Return (X, Y) of the center of cell containing provided text 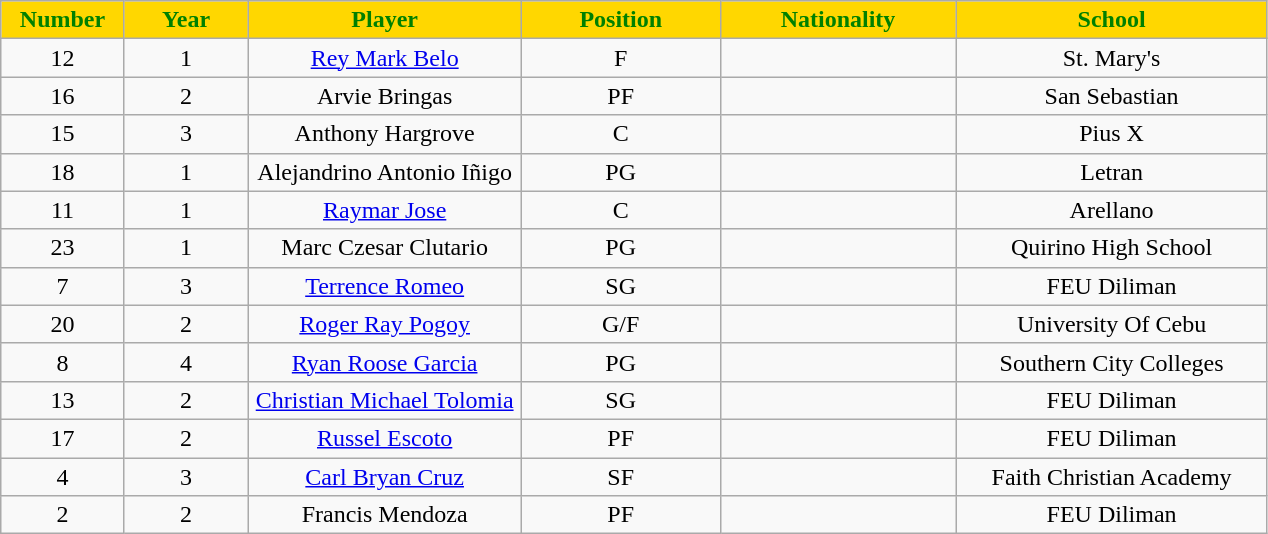
San Sebastian (1112, 96)
Rey Mark Belo (385, 58)
Quirino High School (1112, 248)
8 (63, 362)
13 (63, 400)
17 (63, 438)
Francis Mendoza (385, 515)
Number (63, 20)
Southern City Colleges (1112, 362)
St. Mary's (1112, 58)
School (1112, 20)
Letran (1112, 172)
Pius X (1112, 134)
7 (63, 286)
Alejandrino Antonio Iñigo (385, 172)
Faith Christian Academy (1112, 477)
SF (620, 477)
G/F (620, 324)
12 (63, 58)
Raymar Jose (385, 210)
11 (63, 210)
Ryan Roose Garcia (385, 362)
Player (385, 20)
Arellano (1112, 210)
Marc Czesar Clutario (385, 248)
Year (186, 20)
University Of Cebu (1112, 324)
Carl Bryan Cruz (385, 477)
Arvie Bringas (385, 96)
18 (63, 172)
Roger Ray Pogoy (385, 324)
16 (63, 96)
Terrence Romeo (385, 286)
Christian Michael Tolomia (385, 400)
Anthony Hargrove (385, 134)
Position (620, 20)
20 (63, 324)
23 (63, 248)
Nationality (838, 20)
F (620, 58)
15 (63, 134)
Russel Escoto (385, 438)
